Scan for the cell matching the given text and deliver its [X, Y] coordinate at center. 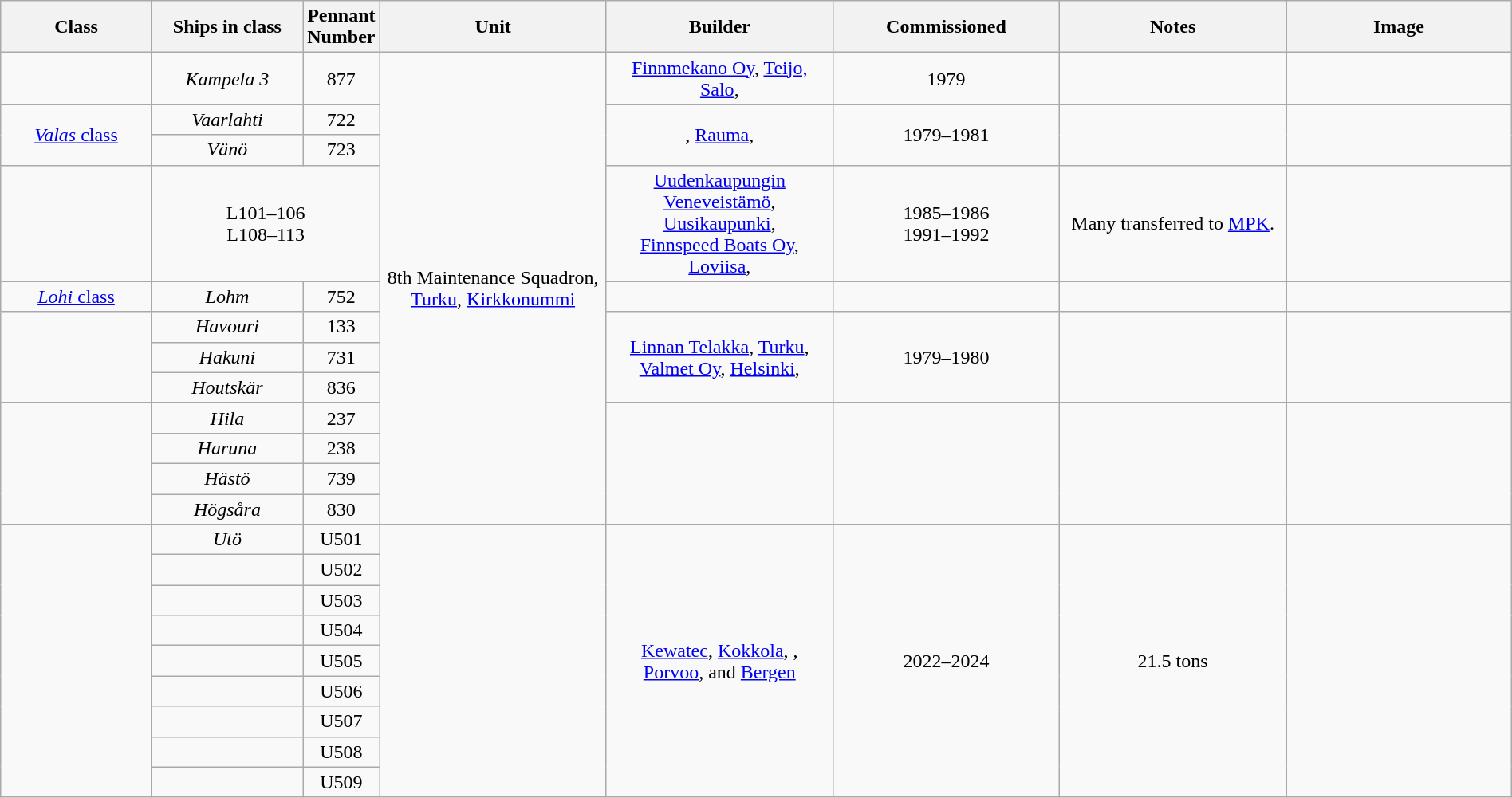
Vaarlahti [226, 120]
21.5 tons [1173, 662]
1979–1980 [946, 357]
Hila [226, 418]
731 [341, 357]
Pennant Number [341, 27]
Lohi class [77, 297]
237 [341, 418]
Finnmekano Oy, Teijo, Salo, [719, 78]
U502 [341, 570]
U509 [341, 782]
Builder [719, 27]
Commissioned [946, 27]
830 [341, 509]
Houtskär [226, 387]
877 [341, 78]
Kampela 3 [226, 78]
Class [77, 27]
238 [341, 448]
1979 [946, 78]
722 [341, 120]
133 [341, 327]
739 [341, 478]
752 [341, 297]
U504 [341, 631]
2022–2024 [946, 662]
Unit [493, 27]
Notes [1173, 27]
Image [1399, 27]
Valas class [77, 135]
, Rauma, [719, 135]
U505 [341, 661]
1985–19861991–1992 [946, 223]
Utö [226, 540]
Kewatec, Kokkola, , Porvoo, and Bergen [719, 662]
836 [341, 387]
U508 [341, 752]
U507 [341, 721]
Many transferred to MPK. [1173, 223]
Hästö [226, 478]
Uudenkaupungin Veneveistämö, Uusikaupunki, Finnspeed Boats Oy, Loviisa, [719, 223]
Ships in class [226, 27]
Linnan Telakka, Turku, Valmet Oy, Helsinki, [719, 357]
Vänö [226, 150]
723 [341, 150]
Hakuni [226, 357]
8th Maintenance Squadron, Turku, Kirkkonummi [493, 289]
U503 [341, 600]
Haruna [226, 448]
Lohm [226, 297]
U506 [341, 691]
L101–106L108–113 [266, 223]
Högsåra [226, 509]
Havouri [226, 327]
1979–1981 [946, 135]
U501 [341, 540]
